For the text-containing cell, return its midpoint in (X, Y) coordinate format. 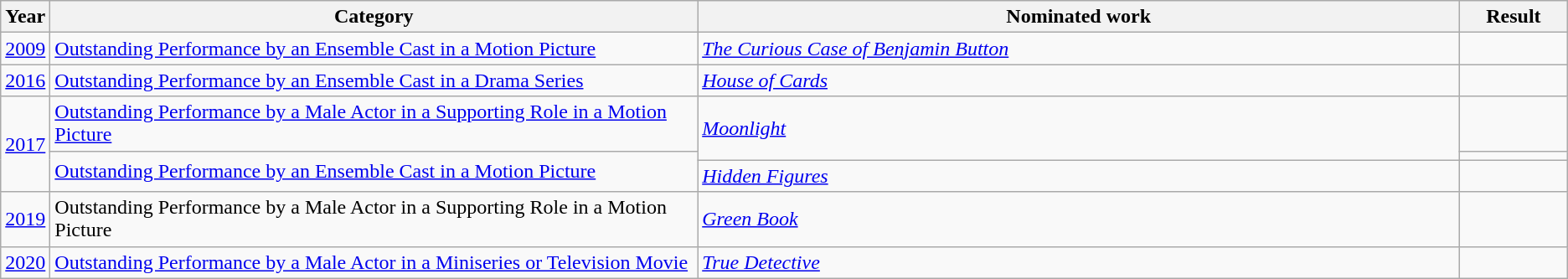
The Curious Case of Benjamin Button (1079, 49)
Green Book (1079, 220)
House of Cards (1079, 80)
2016 (25, 80)
Nominated work (1079, 17)
Category (374, 17)
2017 (25, 144)
2019 (25, 220)
True Detective (1079, 262)
Moonlight (1079, 128)
Year (25, 17)
Result (1514, 17)
2020 (25, 262)
2009 (25, 49)
Outstanding Performance by an Ensemble Cast in a Drama Series (374, 80)
Hidden Figures (1079, 176)
Outstanding Performance by a Male Actor in a Miniseries or Television Movie (374, 262)
